Find where the given text appears and provide that cell's center as (X, Y) coordinate. 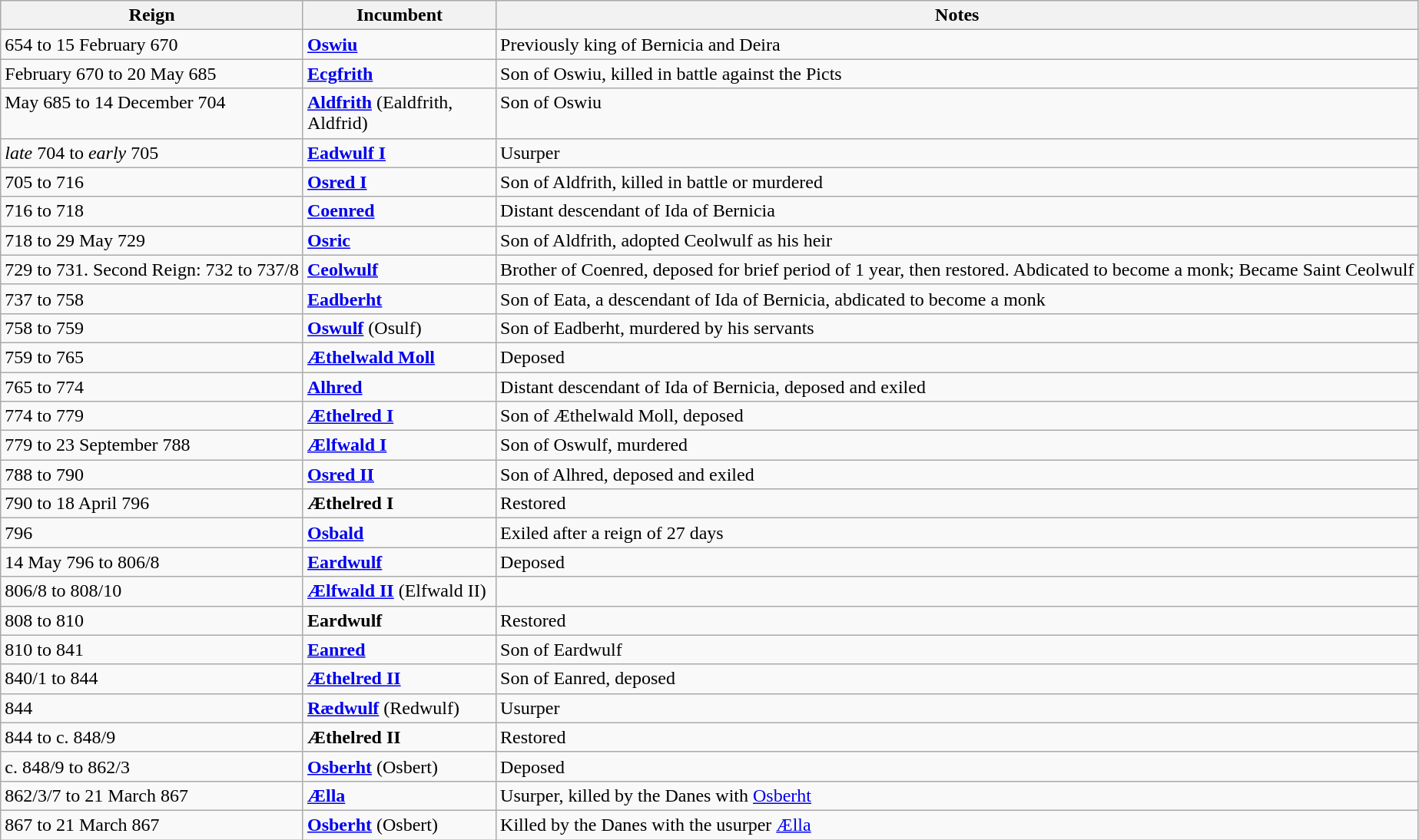
Distant descendant of Ida of Bernicia, deposed and exiled (957, 386)
Eadwulf I (400, 153)
862/3/7 to 21 March 867 (152, 795)
840/1 to 844 (152, 679)
Alhred (400, 386)
729 to 731. Second Reign: 732 to 737/8 (152, 270)
718 to 29 May 729 (152, 240)
Coenred (400, 211)
806/8 to 808/10 (152, 591)
Son of Alhred, deposed and exiled (957, 475)
Son of Æthelwald Moll, deposed (957, 416)
Osric (400, 240)
May 685 to 14 December 704 (152, 114)
Eanred (400, 650)
Osbald (400, 533)
Reign (152, 15)
Son of Aldfrith, adopted Ceolwulf as his heir (957, 240)
Son of Eanred, deposed (957, 679)
Son of Eardwulf (957, 650)
Ceolwulf (400, 270)
Killed by the Danes with the usurper Ælla (957, 825)
737 to 758 (152, 299)
808 to 810 (152, 620)
Son of Oswiu (957, 114)
14 May 796 to 806/8 (152, 562)
Oswiu (400, 45)
796 (152, 533)
Eadberht (400, 299)
Æthelwald Moll (400, 357)
779 to 23 September 788 (152, 445)
Exiled after a reign of 27 days (957, 533)
Ælfwald I (400, 445)
Son of Oswulf, murdered (957, 445)
Son of Eadberht, murdered by his servants (957, 328)
Son of Aldfrith, killed in battle or murdered (957, 182)
844 to c. 848/9 (152, 737)
Ælla (400, 795)
716 to 718 (152, 211)
758 to 759 (152, 328)
774 to 779 (152, 416)
765 to 774 (152, 386)
Rædwulf (Redwulf) (400, 708)
790 to 18 April 796 (152, 504)
Incumbent (400, 15)
Ecgfrith (400, 74)
Brother of Coenred, deposed for brief period of 1 year, then restored. Abdicated to become a monk; Became Saint Ceolwulf (957, 270)
Aldfrith (Ealdfrith, Aldfrid) (400, 114)
Osred II (400, 475)
867 to 21 March 867 (152, 825)
Previously king of Bernicia and Deira (957, 45)
654 to 15 February 670 (152, 45)
Notes (957, 15)
Son of Eata, a descendant of Ida of Bernicia, abdicated to become a monk (957, 299)
Osred I (400, 182)
Oswulf (Osulf) (400, 328)
788 to 790 (152, 475)
Ælfwald II (Elfwald II) (400, 591)
c. 848/9 to 862/3 (152, 766)
810 to 841 (152, 650)
Distant descendant of Ida of Bernicia (957, 211)
705 to 716 (152, 182)
Usurper, killed by the Danes with Osberht (957, 795)
Son of Oswiu, killed in battle against the Picts (957, 74)
late 704 to early 705 (152, 153)
844 (152, 708)
February 670 to 20 May 685 (152, 74)
759 to 765 (152, 357)
